Provide the (x, y) coordinate of the cell's center where the given text is located.  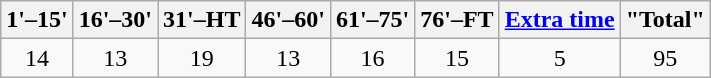
95 (665, 58)
1'–15' (37, 20)
16 (372, 58)
19 (202, 58)
16'–30' (115, 20)
"Total" (665, 20)
5 (560, 58)
15 (457, 58)
31'–HT (202, 20)
76'–FT (457, 20)
14 (37, 58)
Extra time (560, 20)
61'–75' (372, 20)
46'–60' (288, 20)
